Determine the (x, y) coordinate at the center of the cell enclosing the given text.  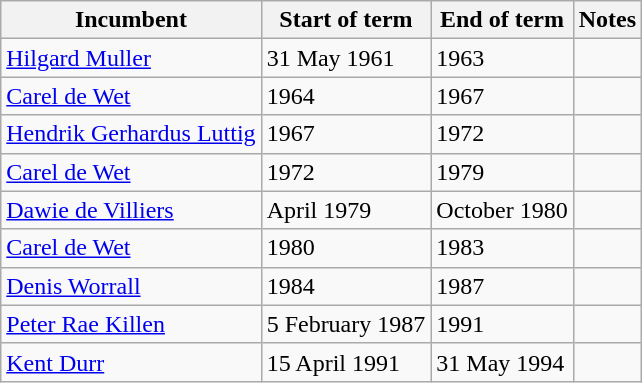
Peter Rae Killen (131, 324)
1979 (502, 172)
End of term (502, 20)
31 May 1994 (502, 362)
1963 (502, 58)
31 May 1961 (346, 58)
Denis Worrall (131, 286)
1964 (346, 96)
1991 (502, 324)
Dawie de Villiers (131, 210)
1987 (502, 286)
Hilgard Muller (131, 58)
Incumbent (131, 20)
Notes (607, 20)
Hendrik Gerhardus Luttig (131, 134)
Start of term (346, 20)
5 February 1987 (346, 324)
15 April 1991 (346, 362)
April 1979 (346, 210)
Kent Durr (131, 362)
October 1980 (502, 210)
1980 (346, 248)
1983 (502, 248)
1984 (346, 286)
